For the text-containing cell, return its midpoint in (x, y) coordinate format. 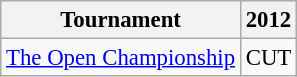
The Open Championship (121, 58)
CUT (268, 58)
2012 (268, 20)
Tournament (121, 20)
